Find where the given text appears and provide that cell's center as (x, y) coordinate. 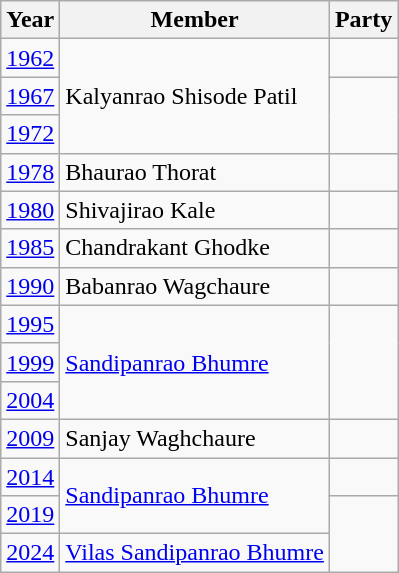
1962 (30, 58)
2004 (30, 400)
2024 (30, 553)
2009 (30, 438)
Vilas Sandipanrao Bhumre (195, 553)
Chandrakant Ghodke (195, 248)
Shivajirao Kale (195, 210)
1972 (30, 134)
1999 (30, 362)
1967 (30, 96)
1978 (30, 172)
2019 (30, 515)
Sanjay Waghchaure (195, 438)
1995 (30, 324)
Bhaurao Thorat (195, 172)
Year (30, 20)
2014 (30, 477)
Member (195, 20)
Babanrao Wagchaure (195, 286)
Party (363, 20)
1980 (30, 210)
1985 (30, 248)
1990 (30, 286)
Kalyanrao Shisode Patil (195, 96)
